Capture the cell that displays the provided text and extract its (x, y) central coordinate. 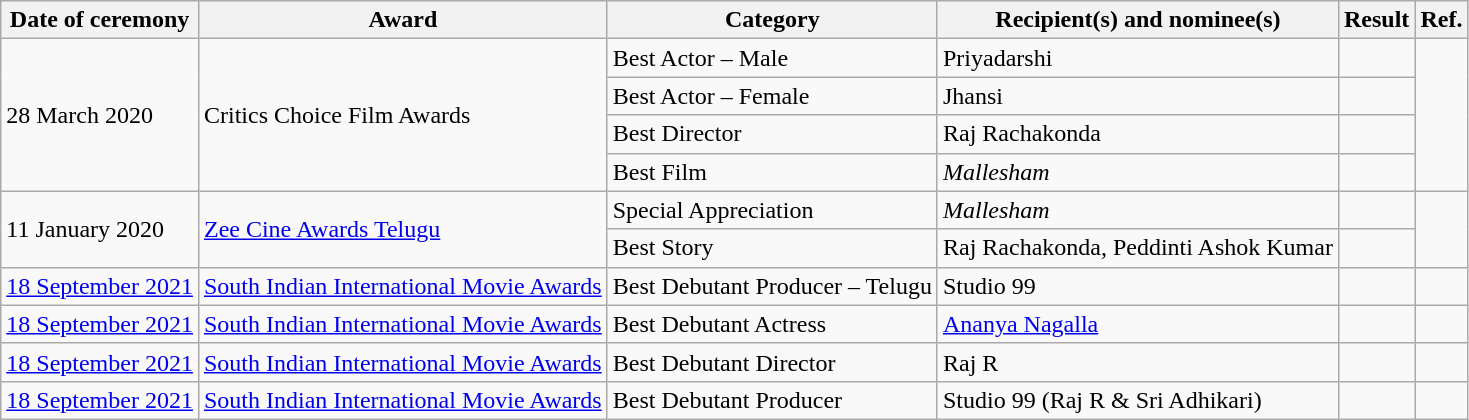
Category (772, 20)
Raj Rachakonda (1138, 134)
Best Debutant Actress (772, 324)
Ref. (1442, 20)
Best Actor – Female (772, 96)
Result (1376, 20)
Critics Choice Film Awards (402, 115)
11 January 2020 (100, 229)
Best Actor – Male (772, 58)
28 March 2020 (100, 115)
Special Appreciation (772, 210)
Studio 99 (Raj R & Sri Adhikari) (1138, 400)
Priyadarshi (1138, 58)
Raj R (1138, 362)
Studio 99 (1138, 286)
Ananya Nagalla (1138, 324)
Best Debutant Producer – Telugu (772, 286)
Best Story (772, 248)
Best Director (772, 134)
Award (402, 20)
Best Film (772, 172)
Zee Cine Awards Telugu (402, 229)
Best Debutant Producer (772, 400)
Date of ceremony (100, 20)
Raj Rachakonda, Peddinti Ashok Kumar (1138, 248)
Best Debutant Director (772, 362)
Recipient(s) and nominee(s) (1138, 20)
Jhansi (1138, 96)
